Return the (x, y) coordinate for the center point of the cell that contains the specified text.  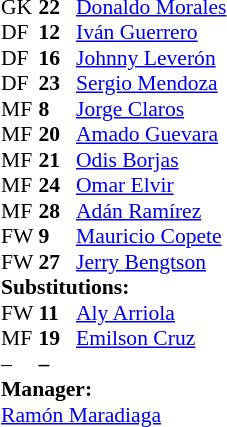
Manager: (114, 389)
Jerry Bengtson (151, 262)
Substitutions: (114, 287)
Johnny Leverón (151, 58)
23 (57, 83)
Sergio Mendoza (151, 83)
Odis Borjas (151, 160)
27 (57, 262)
24 (57, 185)
16 (57, 58)
Iván Guerrero (151, 33)
11 (57, 313)
28 (57, 211)
Aly Arriola (151, 313)
Adán Ramírez (151, 211)
12 (57, 33)
8 (57, 109)
19 (57, 339)
21 (57, 160)
Omar Elvir (151, 185)
9 (57, 237)
Amado Guevara (151, 135)
Emilson Cruz (151, 339)
Mauricio Copete (151, 237)
Jorge Claros (151, 109)
20 (57, 135)
